Return (X, Y) of the center of cell containing provided text 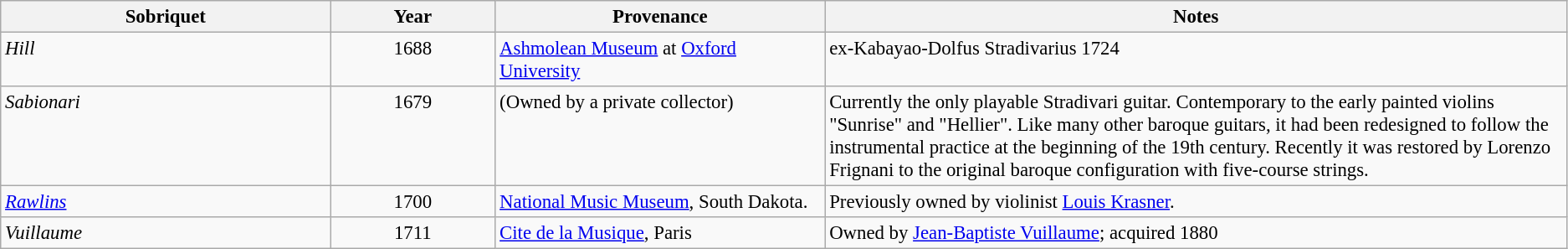
1679 (413, 136)
(Owned by a private collector) (660, 136)
Cite de la Musique, Paris (660, 233)
Owned by Jean-Baptiste Vuillaume; acquired 1880 (1196, 233)
Hill (166, 60)
National Music Museum, South Dakota. (660, 202)
Ashmolean Museum at Oxford University (660, 60)
1688 (413, 60)
Previously owned by violinist Louis Krasner. (1196, 202)
Notes (1196, 17)
Sobriquet (166, 17)
Rawlins (166, 202)
Vuillaume (166, 233)
Year (413, 17)
Sabionari (166, 136)
ex-Kabayao-Dolfus Stradivarius 1724 (1196, 60)
Provenance (660, 17)
1711 (413, 233)
1700 (413, 202)
